Return [x, y] of the center of cell containing provided text 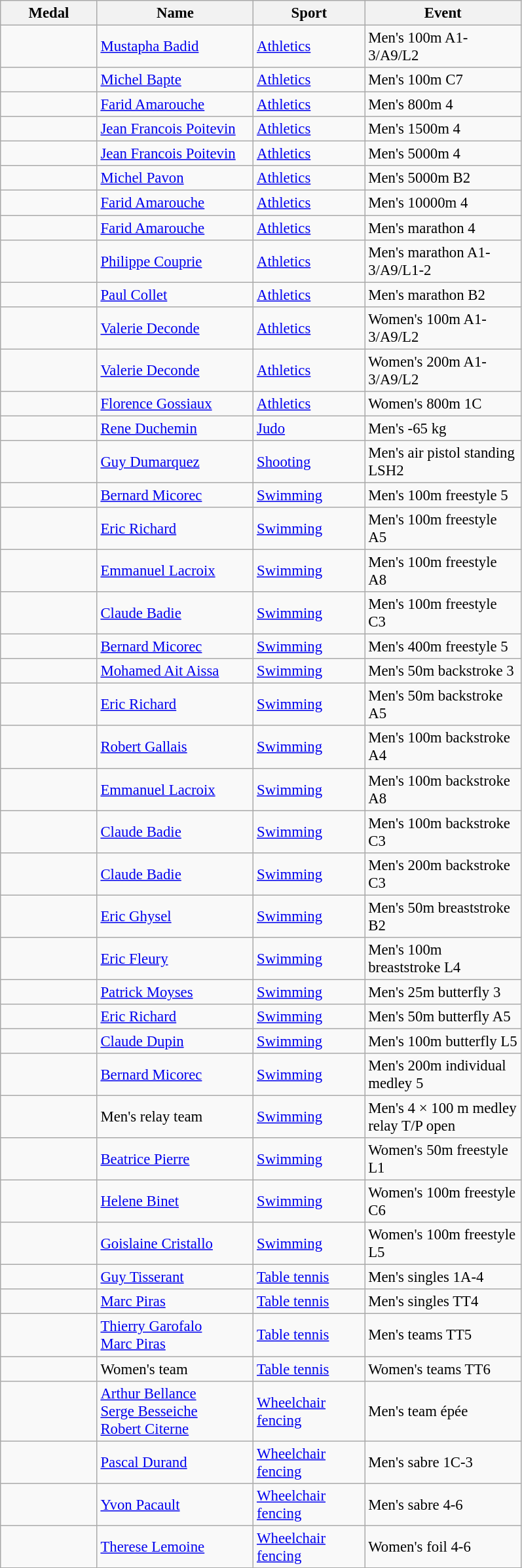
Event [443, 13]
Michel Bapte [176, 80]
Men's 10000m 4 [443, 203]
Men's relay team [176, 1117]
Michel Pavon [176, 179]
Men's marathon 4 [443, 228]
Judo [309, 428]
Claude Dupin [176, 1041]
Mustapha Badid [176, 47]
Men's 5000m B2 [443, 179]
Men's 100m A1-3/A9/L2 [443, 47]
Medal [48, 13]
Men's 1500m 4 [443, 129]
Therese Lemoine [176, 1546]
Philippe Couprie [176, 261]
Men's sabre 4-6 [443, 1504]
Arthur Bellance Serge Besseiche Robert Citerne [176, 1411]
Men's 100m freestyle C3 [443, 613]
Sport [309, 13]
Men's marathon A1-3/A9/L1-2 [443, 261]
Yvon Pacault [176, 1504]
Men's 100m butterfly L5 [443, 1041]
Men's 100m freestyle 5 [443, 495]
Men's 5000m 4 [443, 154]
Men's 800m 4 [443, 105]
Women's 100m freestyle C6 [443, 1202]
Helene Binet [176, 1202]
Men's -65 kg [443, 428]
Pascal Durand [176, 1463]
Men's air pistol standing LSH2 [443, 462]
Eric Fleury [176, 958]
Women's 50m freestyle L1 [443, 1159]
Men's 50m breaststroke B2 [443, 917]
Women's 800m 1C [443, 404]
Florence Gossiaux [176, 404]
Eric Ghysel [176, 917]
Men's 100m freestyle A5 [443, 529]
Guy Dumarquez [176, 462]
Men's 100m C7 [443, 80]
Men's 400m freestyle 5 [443, 647]
Men's 100m backstroke A8 [443, 790]
Robert Gallais [176, 748]
Patrick Moyses [176, 992]
Beatrice Pierre [176, 1159]
Men's 100m backstroke C3 [443, 831]
Marc Piras [176, 1302]
Goislaine Cristallo [176, 1244]
Men's 200m individual medley 5 [443, 1075]
Men's 50m backstroke 3 [443, 671]
Men's 100m freestyle A8 [443, 571]
Women's 100m A1-3/A9/L2 [443, 327]
Men's singles 1A-4 [443, 1277]
Men's 25m butterfly 3 [443, 992]
Men's 4 × 100 m medley relay T/P open [443, 1117]
Women's team [176, 1369]
Men's sabre 1C-3 [443, 1463]
Women's foil 4-6 [443, 1546]
Women's 100m freestyle L5 [443, 1244]
Shooting [309, 462]
Thierry Garofalo Marc Piras [176, 1336]
Men's 100m breaststroke L4 [443, 958]
Women's 200m A1-3/A9/L2 [443, 371]
Men's 50m backstroke A5 [443, 704]
Women's teams TT6 [443, 1369]
Men's teams TT5 [443, 1336]
Men's 50m butterfly A5 [443, 1017]
Name [176, 13]
Mohamed Ait Aissa [176, 671]
Men's marathon B2 [443, 295]
Men's 100m backstroke A4 [443, 748]
Rene Duchemin [176, 428]
Men's 200m backstroke C3 [443, 873]
Paul Collet [176, 295]
Guy Tisserant [176, 1277]
Men's team épée [443, 1411]
Men's singles TT4 [443, 1302]
